Return [x, y] of the center of cell containing provided text 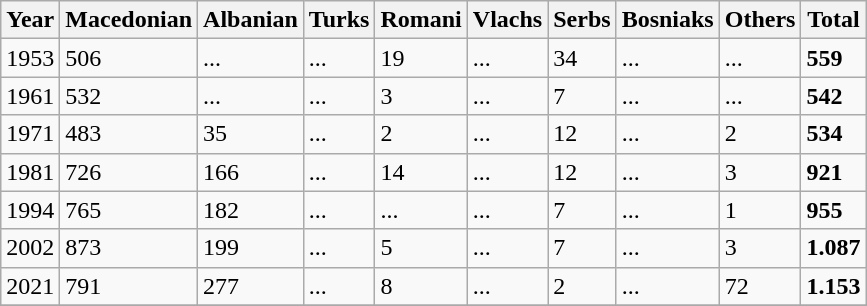
182 [251, 210]
34 [582, 58]
Vlachs [507, 20]
2002 [30, 248]
791 [129, 286]
277 [251, 286]
Serbs [582, 20]
72 [760, 286]
559 [834, 58]
532 [129, 96]
Albanian [251, 20]
Total [834, 20]
166 [251, 172]
1953 [30, 58]
8 [421, 286]
765 [129, 210]
921 [834, 172]
Year [30, 20]
955 [834, 210]
1.087 [834, 248]
873 [129, 248]
19 [421, 58]
Macedonian [129, 20]
Romani [421, 20]
1 [760, 210]
1981 [30, 172]
1.153 [834, 286]
199 [251, 248]
35 [251, 134]
534 [834, 134]
542 [834, 96]
Bosniaks [668, 20]
506 [129, 58]
5 [421, 248]
Others [760, 20]
483 [129, 134]
1971 [30, 134]
2021 [30, 286]
726 [129, 172]
14 [421, 172]
Turks [339, 20]
1961 [30, 96]
1994 [30, 210]
